Detect which cell encompasses the target text, then output its [X, Y] center coordinate. 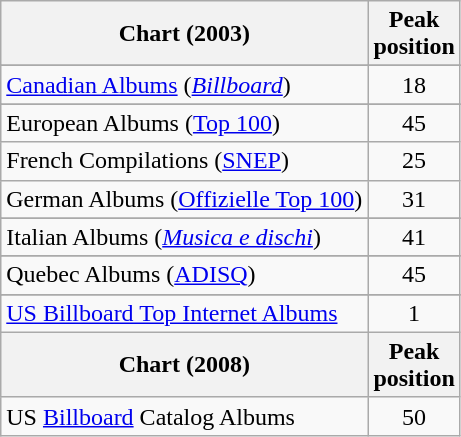
Chart (2008) [184, 364]
US Billboard Top Internet Albums [184, 313]
Canadian Albums (Billboard) [184, 85]
41 [414, 237]
18 [414, 85]
31 [414, 199]
Chart (2003) [184, 34]
European Albums (Top 100) [184, 123]
25 [414, 161]
50 [414, 416]
Italian Albums (Musica e dischi) [184, 237]
German Albums (Offizielle Top 100) [184, 199]
French Compilations (SNEP) [184, 161]
1 [414, 313]
Quebec Albums (ADISQ) [184, 275]
US Billboard Catalog Albums [184, 416]
